Locate the cell with the specified text and output its (x, y) center coordinate. 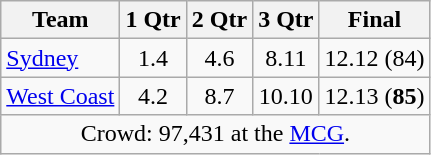
1.4 (153, 58)
4.6 (219, 58)
1 Qtr (153, 20)
Crowd: 97,431 at the MCG. (216, 134)
Final (374, 20)
Sydney (60, 58)
8.7 (219, 96)
West Coast (60, 96)
2 Qtr (219, 20)
3 Qtr (286, 20)
4.2 (153, 96)
12.13 (85) (374, 96)
Team (60, 20)
10.10 (286, 96)
8.11 (286, 58)
12.12 (84) (374, 58)
